Return the [X, Y] coordinate for the center point of the cell that contains the specified text.  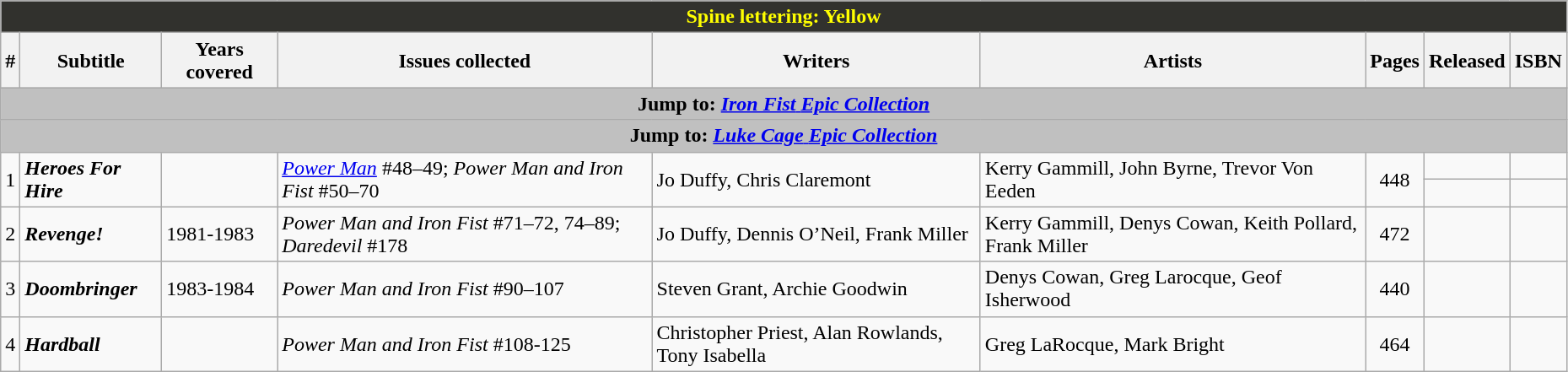
Jump to: Luke Cage Epic Collection [784, 136]
Power Man and Iron Fist #90–107 [465, 288]
Power Man #48–49; Power Man and Iron Fist #50–70 [465, 179]
2 [10, 235]
Power Man and Iron Fist #71–72, 74–89; Daredevil #178 [465, 235]
Artists [1172, 61]
448 [1395, 179]
Subtitle [91, 61]
472 [1395, 235]
Kerry Gammill, John Byrne, Trevor Von Eeden [1172, 179]
Years covered [219, 61]
Doombringer [91, 288]
Power Man and Iron Fist #108-125 [465, 344]
Jo Duffy, Chris Claremont [816, 179]
Jo Duffy, Dennis O’Neil, Frank Miller [816, 235]
Kerry Gammill, Denys Cowan, Keith Pollard, Frank Miller [1172, 235]
Spine lettering: Yellow [784, 17]
Denys Cowan, Greg Larocque, Geof Isherwood [1172, 288]
Issues collected [465, 61]
Steven Grant, Archie Goodwin [816, 288]
ISBN [1538, 61]
Greg LaRocque, Mark Bright [1172, 344]
3 [10, 288]
Hardball [91, 344]
1981-1983 [219, 235]
Writers [816, 61]
Christopher Priest, Alan Rowlands, Tony Isabella [816, 344]
440 [1395, 288]
Released [1467, 61]
464 [1395, 344]
1983-1984 [219, 288]
Pages [1395, 61]
Revenge! [91, 235]
1 [10, 179]
4 [10, 344]
Jump to: Iron Fist Epic Collection [784, 104]
Heroes For Hire [91, 179]
# [10, 61]
